Extract the (x, y) coordinate from the center of the cell holding the provided text.  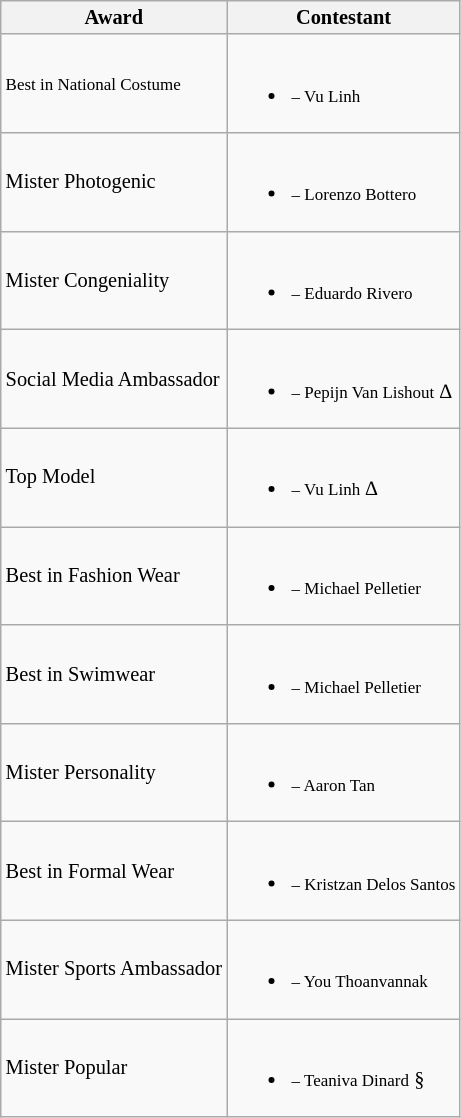
– Vu Linh ∆ (344, 477)
– You Thoanvannak (344, 969)
Award (114, 17)
Mister Sports Ambassador (114, 969)
Best in Fashion Wear (114, 575)
– Vu Linh (344, 83)
Best in Swimwear (114, 674)
– Aaron Tan (344, 772)
– Lorenzo Bottero (344, 181)
Mister Popular (114, 1067)
Social Media Ambassador (114, 378)
– Kristzan Delos Santos (344, 871)
Mister Congeniality (114, 280)
Mister Personality (114, 772)
– Teaniva Dinard § (344, 1067)
Best in Formal Wear (114, 871)
Best in National Costume (114, 83)
Top Model (114, 477)
Contestant (344, 17)
– Pepijn Van Lishout ∆ (344, 378)
– Eduardo Rivero (344, 280)
Mister Photogenic (114, 181)
